Return (x, y) of the center of cell containing provided text 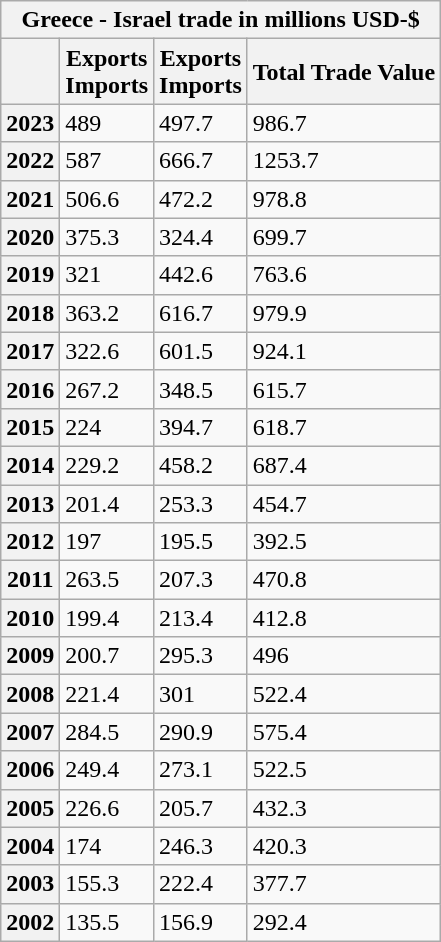
2010 (30, 618)
301 (201, 694)
229.2 (107, 465)
322.6 (107, 351)
290.9 (201, 732)
363.2 (107, 313)
575.4 (344, 732)
348.5 (201, 389)
522.4 (344, 694)
273.1 (201, 770)
1253.7 (344, 161)
497.7 (201, 123)
394.7 (201, 427)
2019 (30, 275)
442.6 (201, 275)
246.3 (201, 846)
2021 (30, 199)
324.4 (201, 237)
2009 (30, 656)
2013 (30, 503)
199.4 (107, 618)
2003 (30, 884)
249.4 (107, 770)
615.7 (344, 389)
2012 (30, 542)
267.2 (107, 389)
226.6 (107, 808)
156.9 (201, 922)
2011 (30, 580)
472.2 (201, 199)
253.3 (201, 503)
392.5 (344, 542)
763.6 (344, 275)
2015 (30, 427)
618.7 (344, 427)
2002 (30, 922)
489 (107, 123)
263.5 (107, 580)
2017 (30, 351)
222.4 (201, 884)
Greece - Israel trade in millions USD-$ (221, 20)
135.5 (107, 922)
207.3 (201, 580)
420.3 (344, 846)
2018 (30, 313)
506.6 (107, 199)
978.8 (344, 199)
174 (107, 846)
295.3 (201, 656)
470.8 (344, 580)
375.3 (107, 237)
224 (107, 427)
666.7 (201, 161)
200.7 (107, 656)
377.7 (344, 884)
197 (107, 542)
201.4 (107, 503)
2005 (30, 808)
221.4 (107, 694)
986.7 (344, 123)
2023 (30, 123)
321 (107, 275)
699.7 (344, 237)
2020 (30, 237)
213.4 (201, 618)
Total Trade Value (344, 72)
2008 (30, 694)
155.3 (107, 884)
979.9 (344, 313)
616.7 (201, 313)
292.4 (344, 922)
412.8 (344, 618)
601.5 (201, 351)
2004 (30, 846)
205.7 (201, 808)
924.1 (344, 351)
496 (344, 656)
587 (107, 161)
458.2 (201, 465)
2022 (30, 161)
2016 (30, 389)
454.7 (344, 503)
2006 (30, 770)
432.3 (344, 808)
2007 (30, 732)
195.5 (201, 542)
2014 (30, 465)
687.4 (344, 465)
284.5 (107, 732)
522.5 (344, 770)
